Search for the cell housing the specified text and yield its [X, Y] center coordinate. 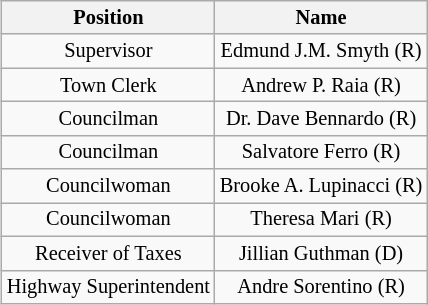
Supervisor [108, 51]
Position [108, 18]
Brooke A. Lupinacci (R) [321, 186]
Name [321, 18]
Andrew P. Raia (R) [321, 85]
Town Clerk [108, 85]
Theresa Mari (R) [321, 220]
Highway Superintendent [108, 287]
Edmund J.M. Smyth (R) [321, 51]
Andre Sorentino (R) [321, 287]
Receiver of Taxes [108, 253]
Salvatore Ferro (R) [321, 152]
Dr. Dave Bennardo (R) [321, 119]
Jillian Guthman (D) [321, 253]
